Detect which cell encompasses the target text, then output its [x, y] center coordinate. 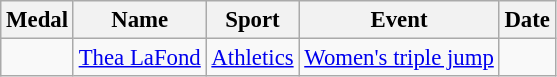
Sport [252, 20]
Medal [38, 20]
Date [527, 20]
Thea LaFond [140, 58]
Name [140, 20]
Event [399, 20]
Women's triple jump [399, 58]
Athletics [252, 58]
